Find where the given text appears and provide that cell's center as [x, y] coordinate. 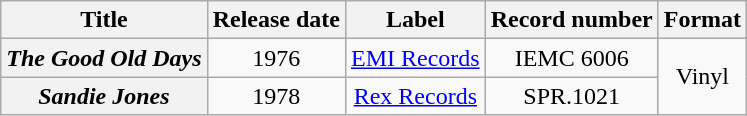
IEMC 6006 [572, 58]
Title [104, 20]
The Good Old Days [104, 58]
Label [415, 20]
Format [702, 20]
SPR.1021 [572, 96]
Release date [276, 20]
Vinyl [702, 77]
1978 [276, 96]
Rex Records [415, 96]
Record number [572, 20]
Sandie Jones [104, 96]
EMI Records [415, 58]
1976 [276, 58]
